Return the [x, y] coordinate for the center point of the cell that contains the specified text.  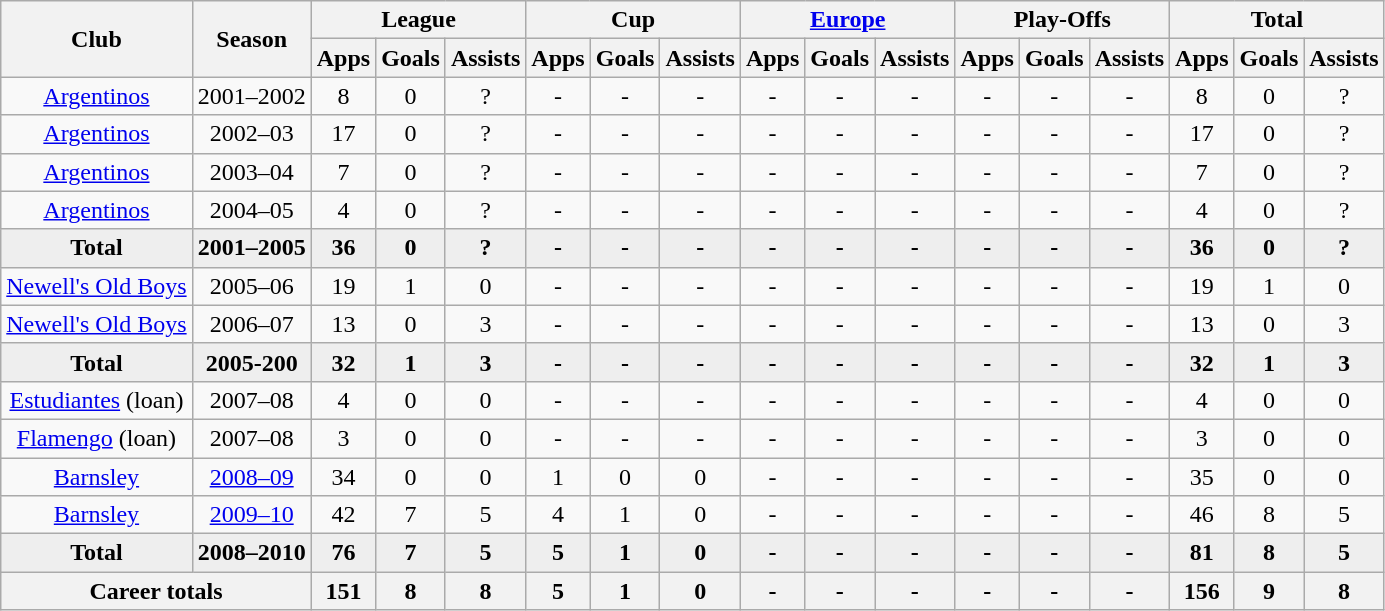
2008–2010 [252, 553]
35 [1202, 477]
2001–2002 [252, 96]
2006–07 [252, 324]
42 [343, 515]
Club [96, 39]
2008–09 [252, 477]
2003–04 [252, 172]
81 [1202, 553]
2005-200 [252, 362]
2001–2005 [252, 248]
League [418, 20]
151 [343, 591]
2002–03 [252, 134]
Estudiantes (loan) [96, 400]
2004–05 [252, 210]
2009–10 [252, 515]
Cup [634, 20]
Flamengo (loan) [96, 438]
34 [343, 477]
Play-Offs [1062, 20]
9 [1269, 591]
46 [1202, 515]
Career totals [156, 591]
Season [252, 39]
76 [343, 553]
156 [1202, 591]
2005–06 [252, 286]
Europe [848, 20]
